Identify which cell holds the provided text, then report its [x, y] central coordinate. 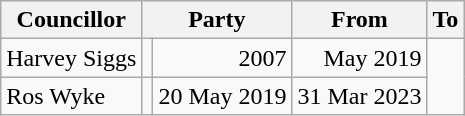
2007 [222, 58]
Ros Wyke [72, 96]
From [360, 20]
Harvey Siggs [72, 58]
To [446, 20]
Party [217, 20]
May 2019 [360, 58]
Councillor [72, 20]
31 Mar 2023 [360, 96]
20 May 2019 [222, 96]
